Search for the cell housing the specified text and yield its [x, y] center coordinate. 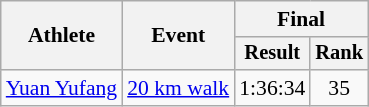
20 km walk [178, 88]
Athlete [62, 36]
Event [178, 36]
Yuan Yufang [62, 88]
35 [339, 88]
Rank [339, 54]
1:36:34 [272, 88]
Result [272, 54]
Final [301, 19]
